Return the [x, y] coordinate for the center point of the cell that contains the specified text.  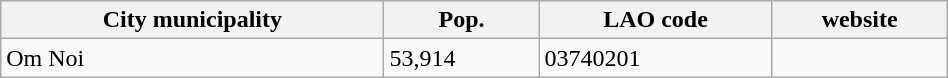
City municipality [192, 20]
Om Noi [192, 58]
03740201 [656, 58]
website [860, 20]
53,914 [462, 58]
Pop. [462, 20]
LAO code [656, 20]
